For the text-containing cell, return its midpoint in (x, y) coordinate format. 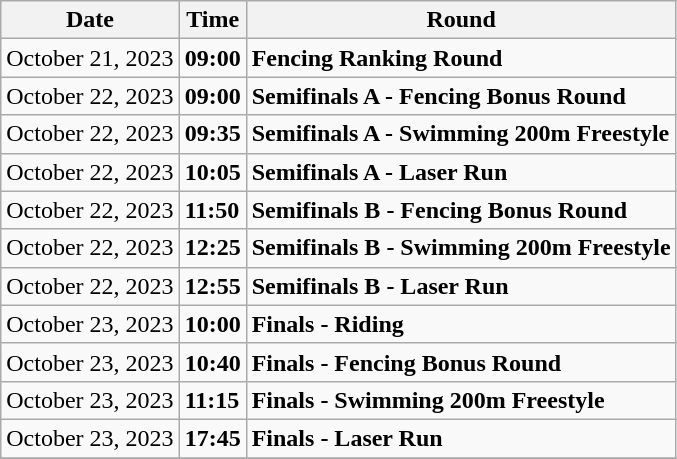
October 21, 2023 (90, 58)
Fencing Ranking Round (461, 58)
11:15 (212, 400)
10:40 (212, 362)
Semifinals A - Fencing Bonus Round (461, 96)
Round (461, 20)
Finals - Riding (461, 324)
Date (90, 20)
Semifinals B - Laser Run (461, 286)
Time (212, 20)
12:55 (212, 286)
Semifinals B - Fencing Bonus Round (461, 210)
Finals - Laser Run (461, 438)
Semifinals B - Swimming 200m Freestyle (461, 248)
12:25 (212, 248)
10:05 (212, 172)
09:35 (212, 134)
10:00 (212, 324)
Semifinals A - Laser Run (461, 172)
Finals - Fencing Bonus Round (461, 362)
17:45 (212, 438)
Finals - Swimming 200m Freestyle (461, 400)
Semifinals A - Swimming 200m Freestyle (461, 134)
11:50 (212, 210)
